Determine the (x, y) coordinate at the center of the cell enclosing the given text.  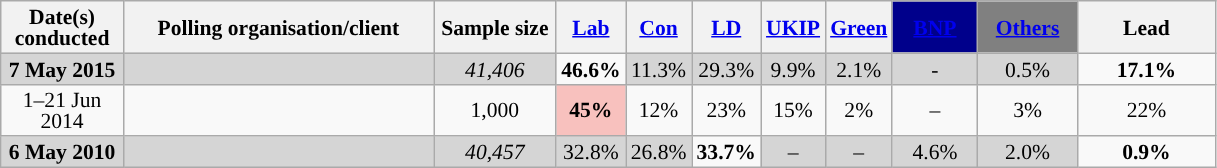
0.5% (1028, 68)
Lead (1147, 27)
2% (858, 110)
UKIP (793, 27)
33.7% (726, 152)
Green (858, 27)
- (934, 68)
45% (590, 110)
Others (1028, 27)
Polling organisation/client (278, 27)
Sample size (496, 27)
BNP (934, 27)
Lab (590, 27)
26.8% (659, 152)
11.3% (659, 68)
32.8% (590, 152)
9.9% (793, 68)
7 May 2015 (62, 68)
12% (659, 110)
29.3% (726, 68)
3% (1028, 110)
0.9% (1147, 152)
17.1% (1147, 68)
40,457 (496, 152)
Date(s)conducted (62, 27)
6 May 2010 (62, 152)
LD (726, 27)
22% (1147, 110)
2.0% (1028, 152)
4.6% (934, 152)
Con (659, 27)
23% (726, 110)
46.6% (590, 68)
1–21 Jun 2014 (62, 110)
15% (793, 110)
41,406 (496, 68)
1,000 (496, 110)
2.1% (858, 68)
